Capture the cell that displays the provided text and extract its [X, Y] central coordinate. 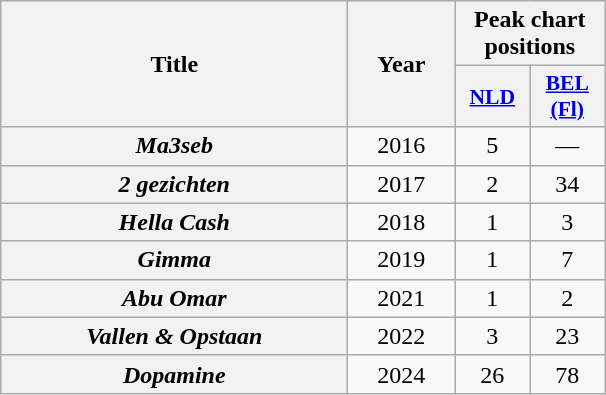
2 gezichten [174, 184]
NLD [492, 96]
26 [492, 374]
2022 [402, 336]
Peak chart positions [530, 34]
Vallen & Opstaan [174, 336]
7 [568, 260]
23 [568, 336]
2019 [402, 260]
Gimma [174, 260]
Dopamine [174, 374]
Abu Omar [174, 298]
34 [568, 184]
Hella Cash [174, 222]
BEL(Fl) [568, 96]
Ma3seb [174, 146]
— [568, 146]
5 [492, 146]
2016 [402, 146]
Title [174, 64]
Year [402, 64]
2024 [402, 374]
2021 [402, 298]
78 [568, 374]
2018 [402, 222]
2017 [402, 184]
